Determine the [x, y] coordinate at the center of the cell enclosing the given text.  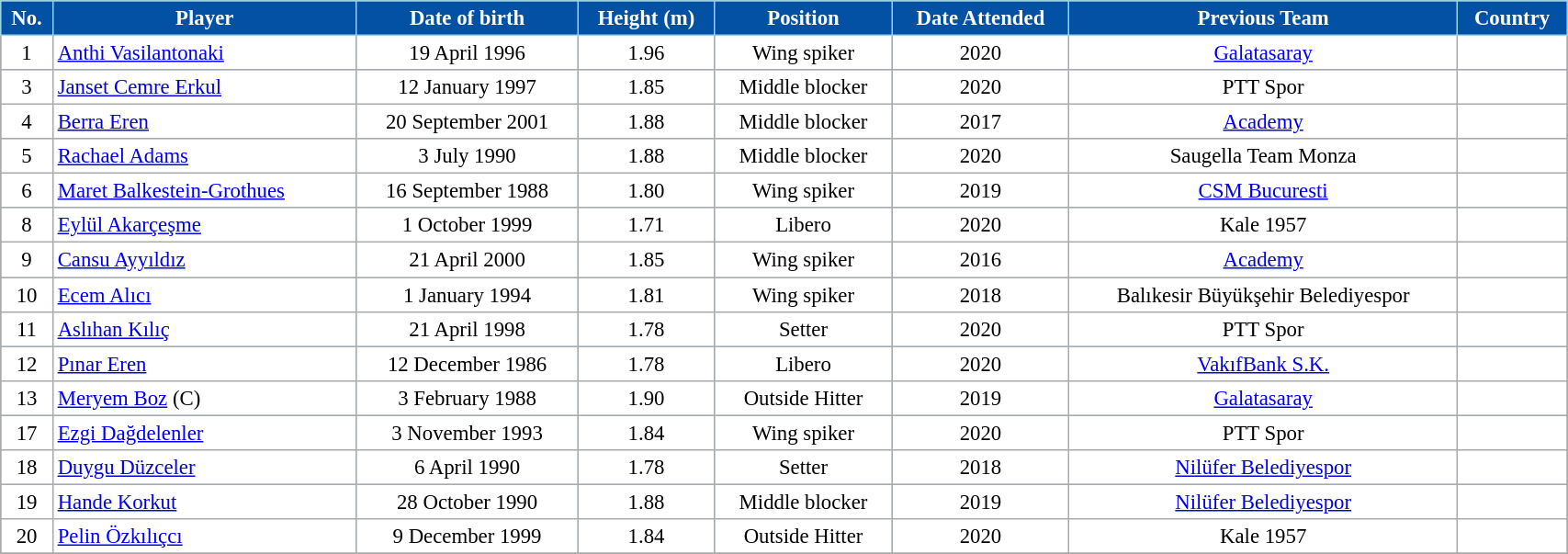
9 [28, 260]
Aslıhan Kılıç [204, 329]
1.80 [647, 191]
Ezgi Dağdelenler [204, 433]
3 [28, 87]
21 April 2000 [467, 260]
Rachael Adams [204, 156]
Height (m) [647, 18]
2016 [981, 260]
Pelin Özkılıçcı [204, 537]
9 December 1999 [467, 537]
Position [803, 18]
11 [28, 329]
1.71 [647, 225]
3 July 1990 [467, 156]
1.96 [647, 53]
Previous Team [1264, 18]
19 [28, 502]
5 [28, 156]
1.90 [647, 398]
2017 [981, 122]
12 December 1986 [467, 364]
Cansu Ayyıldız [204, 260]
1 January 1994 [467, 295]
Date Attended [981, 18]
6 April 1990 [467, 468]
20 September 2001 [467, 122]
1 October 1999 [467, 225]
VakıfBank S.K. [1264, 364]
20 [28, 537]
1.81 [647, 295]
Date of birth [467, 18]
10 [28, 295]
Anthi Vasilantonaki [204, 53]
12 [28, 364]
Eylül Akarçeşme [204, 225]
3 November 1993 [467, 433]
8 [28, 225]
12 January 1997 [467, 87]
16 September 1988 [467, 191]
19 April 1996 [467, 53]
Janset Cemre Erkul [204, 87]
No. [28, 18]
Country [1512, 18]
Pınar Eren [204, 364]
18 [28, 468]
13 [28, 398]
6 [28, 191]
3 February 1988 [467, 398]
4 [28, 122]
Hande Korkut [204, 502]
Meryem Boz (C) [204, 398]
CSM Bucuresti [1264, 191]
Duygu Düzceler [204, 468]
Saugella Team Monza [1264, 156]
Ecem Alıcı [204, 295]
Maret Balkestein-Grothues [204, 191]
Berra Eren [204, 122]
1 [28, 53]
Balıkesir Büyükşehir Belediyespor [1264, 295]
Player [204, 18]
21 April 1998 [467, 329]
17 [28, 433]
28 October 1990 [467, 502]
